Extract the (X, Y) coordinate from the center of the cell holding the provided text.  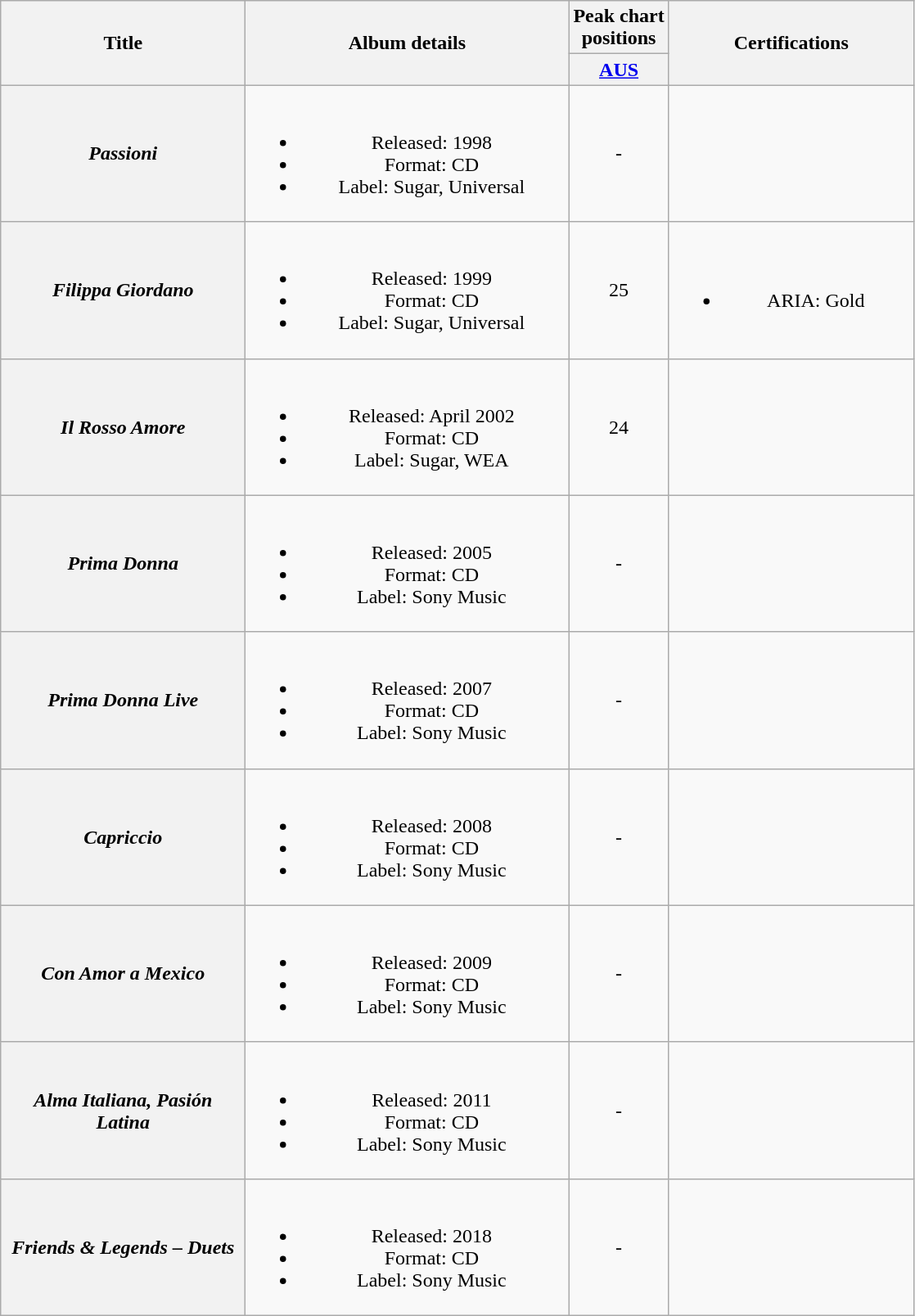
Peak chartpositions (619, 28)
Certifications (791, 43)
Released: 2008Format: CDLabel: Sony Music (408, 836)
Released: 1998Format: CDLabel: Sugar, Universal (408, 154)
Con Amor a Mexico (123, 974)
Prima Donna (123, 563)
AUS (619, 70)
Released: 2005Format: CDLabel: Sony Music (408, 563)
Il Rosso Amore (123, 427)
Released: 1999Format: CDLabel: Sugar, Universal (408, 290)
ARIA: Gold (791, 290)
Capriccio (123, 836)
Prima Donna Live (123, 701)
Friends & Legends – Duets (123, 1247)
Released: 2009Format: CDLabel: Sony Music (408, 974)
Passioni (123, 154)
Alma Italiana, Pasión Latina (123, 1110)
Released: 2018Format: CDLabel: Sony Music (408, 1247)
Released: 2007Format: CDLabel: Sony Music (408, 701)
Released: 2011Format: CDLabel: Sony Music (408, 1110)
24 (619, 427)
Title (123, 43)
Filippa Giordano (123, 290)
Released: April 2002Format: CDLabel: Sugar, WEA (408, 427)
25 (619, 290)
Album details (408, 43)
